Scan for the cell matching the given text and deliver its (X, Y) coordinate at center. 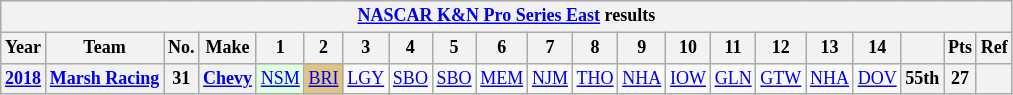
LGY (366, 78)
4 (411, 48)
MEM (502, 78)
1 (280, 48)
31 (182, 78)
Ref (994, 48)
NJM (550, 78)
6 (502, 48)
No. (182, 48)
Team (104, 48)
Pts (960, 48)
BRI (324, 78)
3 (366, 48)
13 (830, 48)
7 (550, 48)
2 (324, 48)
Marsh Racing (104, 78)
14 (877, 48)
IOW (688, 78)
Make (228, 48)
DOV (877, 78)
9 (642, 48)
2018 (24, 78)
55th (922, 78)
8 (595, 48)
Year (24, 48)
THO (595, 78)
27 (960, 78)
GTW (781, 78)
10 (688, 48)
NASCAR K&N Pro Series East results (506, 16)
GLN (733, 78)
NSM (280, 78)
Chevy (228, 78)
11 (733, 48)
5 (454, 48)
12 (781, 48)
